For the text-containing cell, return its midpoint in [X, Y] coordinate format. 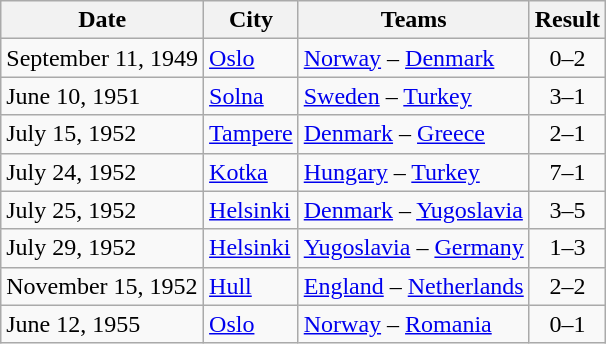
Hull [252, 286]
City [252, 20]
England – Netherlands [414, 286]
3–1 [567, 96]
June 10, 1951 [102, 96]
Denmark – Greece [414, 134]
Sweden – Turkey [414, 96]
Kotka [252, 172]
November 15, 1952 [102, 286]
September 11, 1949 [102, 58]
0–2 [567, 58]
July 29, 1952 [102, 248]
Solna [252, 96]
July 24, 1952 [102, 172]
Tampere [252, 134]
Result [567, 20]
Hungary – Turkey [414, 172]
2–2 [567, 286]
July 15, 1952 [102, 134]
0–1 [567, 324]
3–5 [567, 210]
July 25, 1952 [102, 210]
Norway – Romania [414, 324]
Teams [414, 20]
7–1 [567, 172]
Denmark – Yugoslavia [414, 210]
Yugoslavia – Germany [414, 248]
June 12, 1955 [102, 324]
1–3 [567, 248]
2–1 [567, 134]
Norway – Denmark [414, 58]
Date [102, 20]
